Detect which cell encompasses the target text, then output its [x, y] center coordinate. 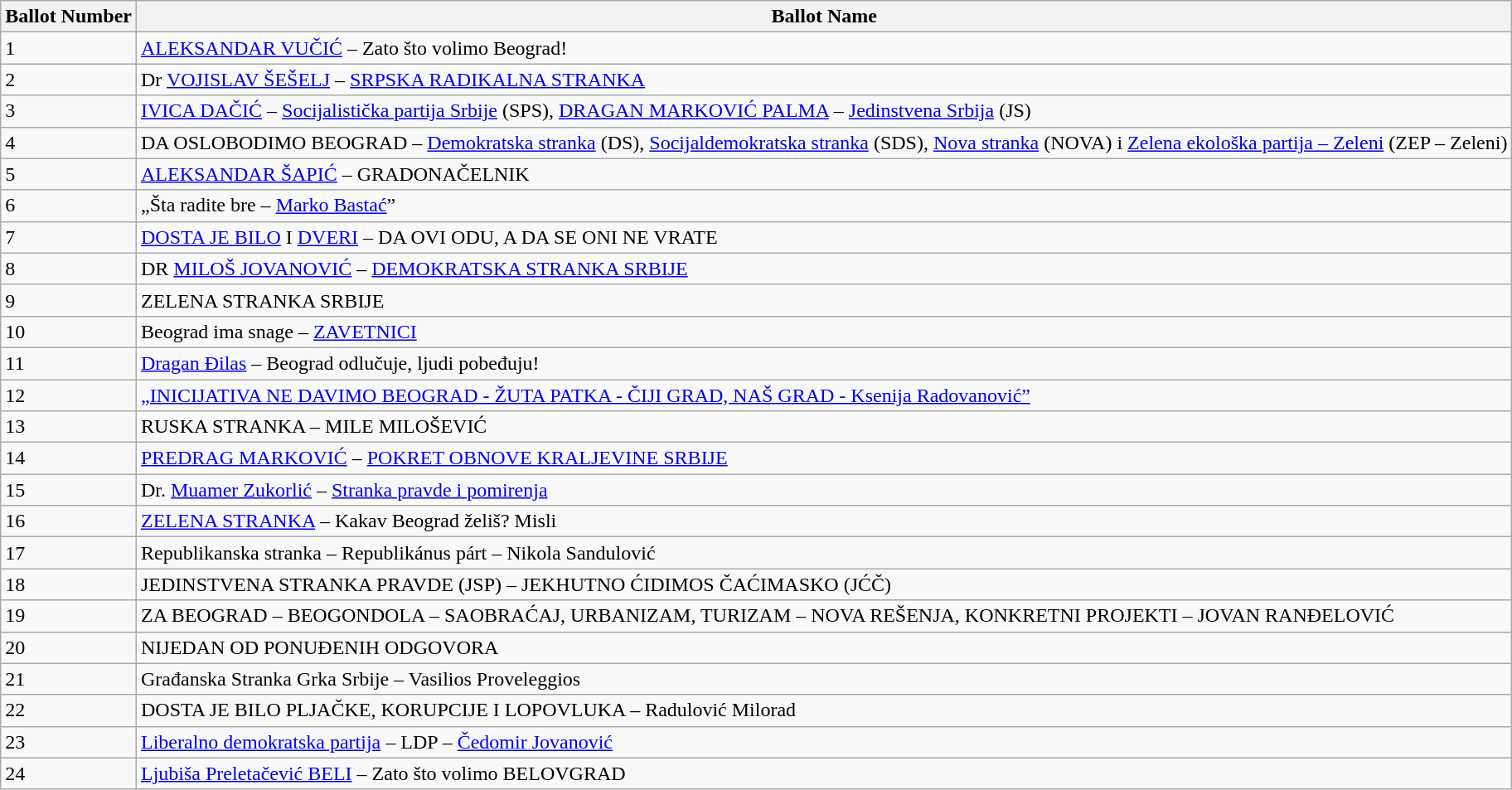
13 [69, 427]
7 [69, 237]
16 [69, 521]
Dragan Đilas – Beograd odlučuje, ljudi pobeđuju! [824, 363]
„INICIJATIVA NE DAVIMO BEOGRAD - ŽUTA PATKA - ČIJI GRAD, NAŠ GRAD - Ksenija Radovanović” [824, 395]
Ballot Number [69, 17]
5 [69, 174]
11 [69, 363]
IVICA DAČIĆ – Socijalistička partija Srbije (SPS), DRAGAN MARKOVIĆ PALMA – Jedinstvena Srbija (JS) [824, 111]
PREDRAG MARKOVIĆ – POKRET OBNOVE KRALJEVINE SRBIJE [824, 458]
2 [69, 80]
Dr. Muamer Zukorlić – Stranka pravde i pomirenja [824, 490]
Ballot Name [824, 17]
9 [69, 300]
„Šta radite bre – Marko Bastać” [824, 206]
Građanska Stranka Grka Srbije – Vasilios Proveleggios [824, 679]
18 [69, 584]
RUSKA STRANKA – MILE MILOŠEVIĆ [824, 427]
DOSTA JE BILO I DVERI – DA OVI ODU, A DA SE ONI NE VRATE [824, 237]
Liberalno demokratska partija – LDP – Čedomir Jovanović [824, 742]
24 [69, 773]
17 [69, 553]
15 [69, 490]
Ljubiša Preletačević BELI – Zato što volimo BELOVGRAD [824, 773]
ALEKSANDAR VUČIĆ – Zato što volimo Beograd! [824, 48]
14 [69, 458]
21 [69, 679]
20 [69, 647]
Republikanska stranka – Republikánus párt – Nikola Sandulović [824, 553]
3 [69, 111]
19 [69, 616]
NIJEDAN OD PONUĐENIH ODGOVORA [824, 647]
22 [69, 710]
12 [69, 395]
Beograd ima snage – ZAVETNICI [824, 332]
6 [69, 206]
23 [69, 742]
DOSTA JE BILO PLJAČKE, KORUPCIJE I LOPOVLUKA – Radulović Milorad [824, 710]
ZELENA STRANKA – Kakav Beograd želiš? Misli [824, 521]
8 [69, 269]
ZA BEOGRAD – BEOGONDOLA – SAOBRAĆAJ, URBANIZAM, TURIZAM – NOVA REŠENJA, KONKRETNI PROJEKTI – JOVAN RANĐELOVIĆ [824, 616]
ALEKSANDAR ŠAPIĆ – GRADONAČELNIK [824, 174]
DR MILOŠ JOVANOVIĆ – DEMOKRATSKA STRANKA SRBIJE [824, 269]
4 [69, 143]
JEDINSTVENA STRANKA PRAVDE (JSP) – JEKHUTNO ĆIDIMOS ČAĆIMASKO (JĆČ) [824, 584]
Dr VOJISLAV ŠEŠELJ – SRPSKA RADIKALNA STRANKA [824, 80]
10 [69, 332]
ZELENA STRANKA SRBIJE [824, 300]
1 [69, 48]
